Find where the given text appears and provide that cell's center as [X, Y] coordinate. 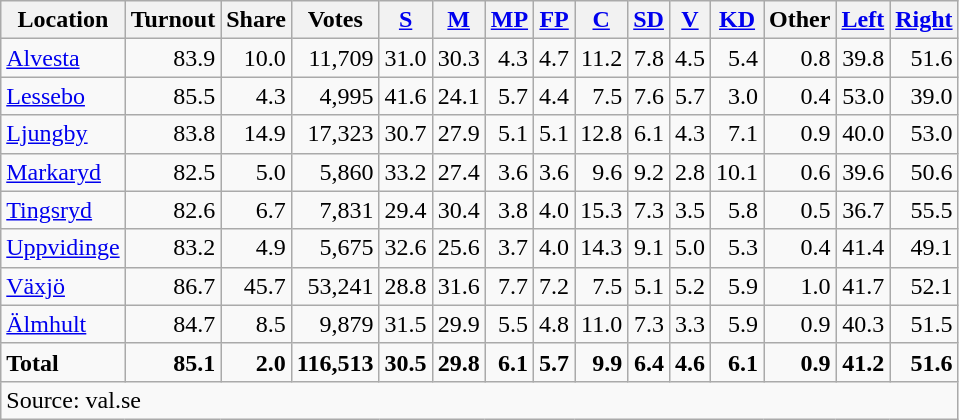
10.1 [738, 172]
41.7 [863, 286]
Lessebo [63, 96]
12.8 [602, 134]
50.6 [924, 172]
14.3 [602, 248]
4.5 [690, 58]
4.4 [554, 96]
11.2 [602, 58]
Växjö [63, 286]
Markaryd [63, 172]
0.6 [800, 172]
41.2 [863, 362]
7,831 [335, 210]
4.6 [690, 362]
4.7 [554, 58]
Alvesta [63, 58]
5,675 [335, 248]
30.3 [458, 58]
Älmhult [63, 324]
0.5 [800, 210]
9.1 [649, 248]
39.0 [924, 96]
84.7 [173, 324]
31.6 [458, 286]
5.3 [738, 248]
82.6 [173, 210]
85.5 [173, 96]
Ljungby [63, 134]
36.7 [863, 210]
2.8 [690, 172]
4,995 [335, 96]
30.4 [458, 210]
14.9 [256, 134]
9.2 [649, 172]
V [690, 20]
8.5 [256, 324]
31.5 [406, 324]
15.3 [602, 210]
39.6 [863, 172]
116,513 [335, 362]
Total [63, 362]
17,323 [335, 134]
28.8 [406, 286]
27.9 [458, 134]
6.7 [256, 210]
30.5 [406, 362]
5.5 [509, 324]
52.1 [924, 286]
Right [924, 20]
39.8 [863, 58]
5.8 [738, 210]
7.8 [649, 58]
0.8 [800, 58]
85.1 [173, 362]
25.6 [458, 248]
29.9 [458, 324]
FP [554, 20]
40.0 [863, 134]
29.4 [406, 210]
SD [649, 20]
3.7 [509, 248]
Tingsryd [63, 210]
30.7 [406, 134]
83.8 [173, 134]
24.1 [458, 96]
9,879 [335, 324]
3.5 [690, 210]
51.5 [924, 324]
41.6 [406, 96]
41.4 [863, 248]
Other [800, 20]
Share [256, 20]
83.2 [173, 248]
40.3 [863, 324]
27.4 [458, 172]
83.9 [173, 58]
7.6 [649, 96]
7.2 [554, 286]
5.2 [690, 286]
1.0 [800, 286]
49.1 [924, 248]
11,709 [335, 58]
Turnout [173, 20]
55.5 [924, 210]
86.7 [173, 286]
Left [863, 20]
4.8 [554, 324]
3.8 [509, 210]
31.0 [406, 58]
3.3 [690, 324]
9.6 [602, 172]
2.0 [256, 362]
10.0 [256, 58]
Location [63, 20]
Source: val.se [480, 400]
32.6 [406, 248]
Votes [335, 20]
5,860 [335, 172]
MP [509, 20]
45.7 [256, 286]
82.5 [173, 172]
29.8 [458, 362]
S [406, 20]
53,241 [335, 286]
33.2 [406, 172]
5.4 [738, 58]
9.9 [602, 362]
C [602, 20]
7.1 [738, 134]
6.4 [649, 362]
3.0 [738, 96]
11.0 [602, 324]
7.7 [509, 286]
M [458, 20]
KD [738, 20]
Uppvidinge [63, 248]
4.9 [256, 248]
